Extract the (X, Y) coordinate from the center of the cell holding the provided text.  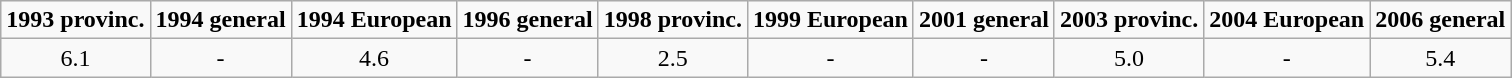
5.0 (1128, 58)
1996 general (528, 20)
2006 general (1440, 20)
4.6 (374, 58)
6.1 (76, 58)
1994 general (220, 20)
1998 provinc. (672, 20)
2003 provinc. (1128, 20)
2004 European (1287, 20)
5.4 (1440, 58)
2001 general (984, 20)
1993 provinc. (76, 20)
2.5 (672, 58)
1999 European (830, 20)
1994 European (374, 20)
